Scan for the cell matching the given text and deliver its (x, y) coordinate at center. 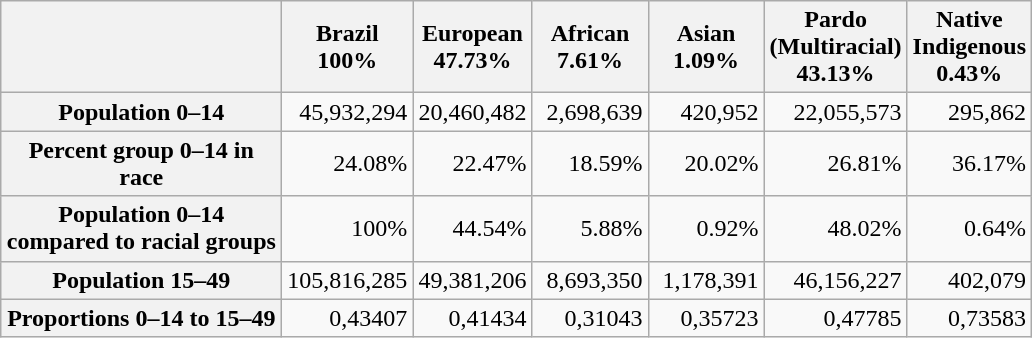
0,43407 (348, 318)
49,381,206 (472, 280)
0,47785 (836, 318)
44.54% (472, 228)
22,055,573 (836, 112)
46,156,227 (836, 280)
420,952 (706, 112)
Asian 1.09% (706, 47)
Pardo (Multiracial) 43.13% (836, 47)
African 7.61% (590, 47)
Population 15–49 (142, 280)
295,862 (969, 112)
0,35723 (706, 318)
20.02% (706, 164)
European 47.73% (472, 47)
24.08% (348, 164)
Percent group 0–14 in race (142, 164)
5.88% (590, 228)
22.47% (472, 164)
105,816,285 (348, 280)
1,178,391 (706, 280)
8,693,350 (590, 280)
Brazil 100% (348, 47)
0.92% (706, 228)
48.02% (836, 228)
Population 0–14 compared to racial groups (142, 228)
0.64% (969, 228)
Native Indigenous 0.43% (969, 47)
0,73583 (969, 318)
402,079 (969, 280)
45,932,294 (348, 112)
20,460,482 (472, 112)
100% (348, 228)
26.81% (836, 164)
0,31043 (590, 318)
2,698,639 (590, 112)
Proportions 0–14 to 15–49 (142, 318)
36.17% (969, 164)
18.59% (590, 164)
0,41434 (472, 318)
Population 0–14 (142, 112)
